Detect which cell encompasses the target text, then output its (X, Y) center coordinate. 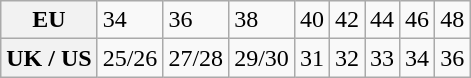
31 (312, 58)
46 (418, 20)
EU (49, 20)
42 (346, 20)
44 (382, 20)
32 (346, 58)
40 (312, 20)
33 (382, 58)
UK / US (49, 58)
38 (262, 20)
25/26 (130, 58)
48 (452, 20)
27/28 (196, 58)
29/30 (262, 58)
